For the text-containing cell, return its midpoint in [X, Y] coordinate format. 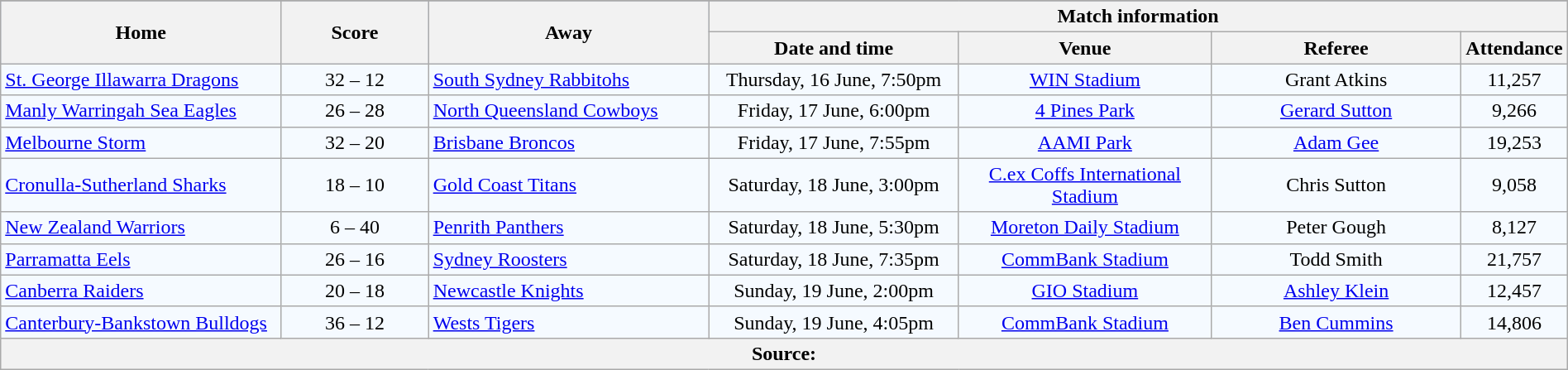
14,806 [1514, 322]
12,457 [1514, 291]
Canterbury-Bankstown Bulldogs [141, 322]
18 – 10 [355, 185]
21,757 [1514, 259]
Parramatta Eels [141, 259]
Ashley Klein [1336, 291]
Saturday, 18 June, 3:00pm [834, 185]
6 – 40 [355, 228]
Peter Gough [1336, 228]
Penrith Panthers [569, 228]
Sunday, 19 June, 2:00pm [834, 291]
Canberra Raiders [141, 291]
WIN Stadium [1085, 79]
Chris Sutton [1336, 185]
Home [141, 32]
AAMI Park [1085, 142]
Venue [1085, 48]
South Sydney Rabbitohs [569, 79]
Newcastle Knights [569, 291]
Ben Cummins [1336, 322]
Manly Warringah Sea Eagles [141, 111]
Match information [1138, 17]
GIO Stadium [1085, 291]
Source: [784, 353]
Friday, 17 June, 6:00pm [834, 111]
Away [569, 32]
9,058 [1514, 185]
Cronulla-Sutherland Sharks [141, 185]
26 – 16 [355, 259]
Saturday, 18 June, 5:30pm [834, 228]
8,127 [1514, 228]
Score [355, 32]
Thursday, 16 June, 7:50pm [834, 79]
Adam Gee [1336, 142]
26 – 28 [355, 111]
4 Pines Park [1085, 111]
36 – 12 [355, 322]
Friday, 17 June, 7:55pm [834, 142]
Sydney Roosters [569, 259]
9,266 [1514, 111]
Date and time [834, 48]
Attendance [1514, 48]
C.ex Coffs International Stadium [1085, 185]
Moreton Daily Stadium [1085, 228]
Referee [1336, 48]
Sunday, 19 June, 4:05pm [834, 322]
Grant Atkins [1336, 79]
19,253 [1514, 142]
North Queensland Cowboys [569, 111]
Saturday, 18 June, 7:35pm [834, 259]
Gold Coast Titans [569, 185]
11,257 [1514, 79]
New Zealand Warriors [141, 228]
32 – 12 [355, 79]
20 – 18 [355, 291]
Melbourne Storm [141, 142]
Wests Tigers [569, 322]
Gerard Sutton [1336, 111]
St. George Illawarra Dragons [141, 79]
Todd Smith [1336, 259]
Brisbane Broncos [569, 142]
32 – 20 [355, 142]
